From the cell containing the given text, extract its center point as (x, y) coordinate. 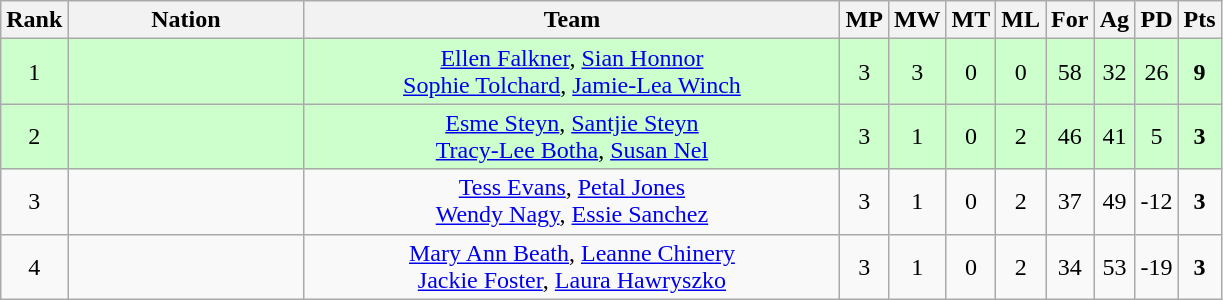
MP (864, 20)
9 (1200, 72)
58 (1070, 72)
Esme Steyn, Santjie SteynTracy-Lee Botha, Susan Nel (572, 136)
Pts (1200, 20)
4 (34, 266)
Nation (186, 20)
53 (1114, 266)
Mary Ann Beath, Leanne ChineryJackie Foster, Laura Hawryszko (572, 266)
Rank (34, 20)
49 (1114, 202)
PD (1156, 20)
Team (572, 20)
ML (1021, 20)
32 (1114, 72)
34 (1070, 266)
-12 (1156, 202)
For (1070, 20)
46 (1070, 136)
Ellen Falkner, Sian HonnorSophie Tolchard, Jamie-Lea Winch (572, 72)
37 (1070, 202)
41 (1114, 136)
Ag (1114, 20)
26 (1156, 72)
-19 (1156, 266)
Tess Evans, Petal JonesWendy Nagy, Essie Sanchez (572, 202)
MW (917, 20)
MT (971, 20)
5 (1156, 136)
